Extract the [X, Y] coordinate from the center of the cell holding the provided text.  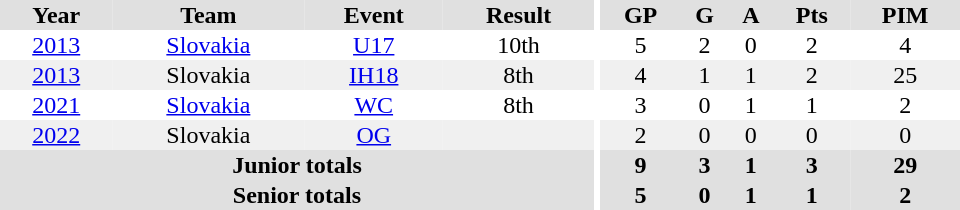
2022 [56, 135]
Senior totals [297, 195]
PIM [905, 15]
OG [374, 135]
Event [374, 15]
Result [518, 15]
10th [518, 45]
Year [56, 15]
GP [641, 15]
A [750, 15]
G [705, 15]
25 [905, 75]
Junior totals [297, 165]
9 [641, 165]
Team [208, 15]
WC [374, 105]
Pts [812, 15]
29 [905, 165]
IH18 [374, 75]
2021 [56, 105]
U17 [374, 45]
